Scan for the cell matching the given text and deliver its [X, Y] coordinate at center. 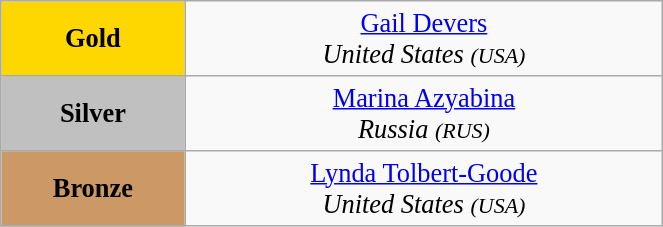
Gold [93, 38]
Gail DeversUnited States (USA) [424, 38]
Lynda Tolbert-GoodeUnited States (USA) [424, 188]
Silver [93, 112]
Marina AzyabinaRussia (RUS) [424, 112]
Bronze [93, 188]
